Return the [x, y] coordinate for the center point of the cell that contains the specified text.  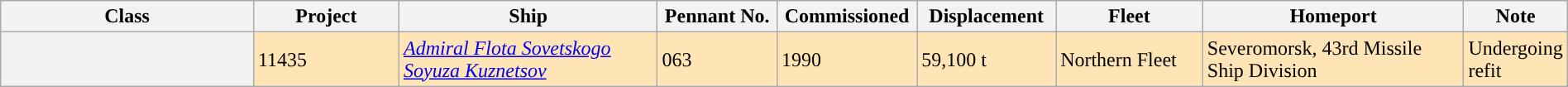
Ship [528, 17]
Severomorsk, 43rd Missile Ship Division [1333, 60]
Undergoing refit [1515, 60]
Admiral Flota Sovetskogo Soyuza Kuznetsov [528, 60]
Displacement [987, 17]
Note [1515, 17]
Class [127, 17]
Northern Fleet [1130, 60]
Homeport [1333, 17]
Pennant No. [717, 17]
Commissioned [847, 17]
Fleet [1130, 17]
063 [717, 60]
11435 [326, 60]
59,100 t [987, 60]
1990 [847, 60]
Project [326, 17]
